Search for the cell housing the specified text and yield its [x, y] center coordinate. 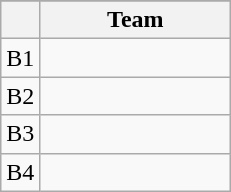
Team [136, 20]
B1 [20, 58]
B3 [20, 134]
B4 [20, 172]
B2 [20, 96]
